Extract the [x, y] coordinate from the center of the cell holding the provided text.  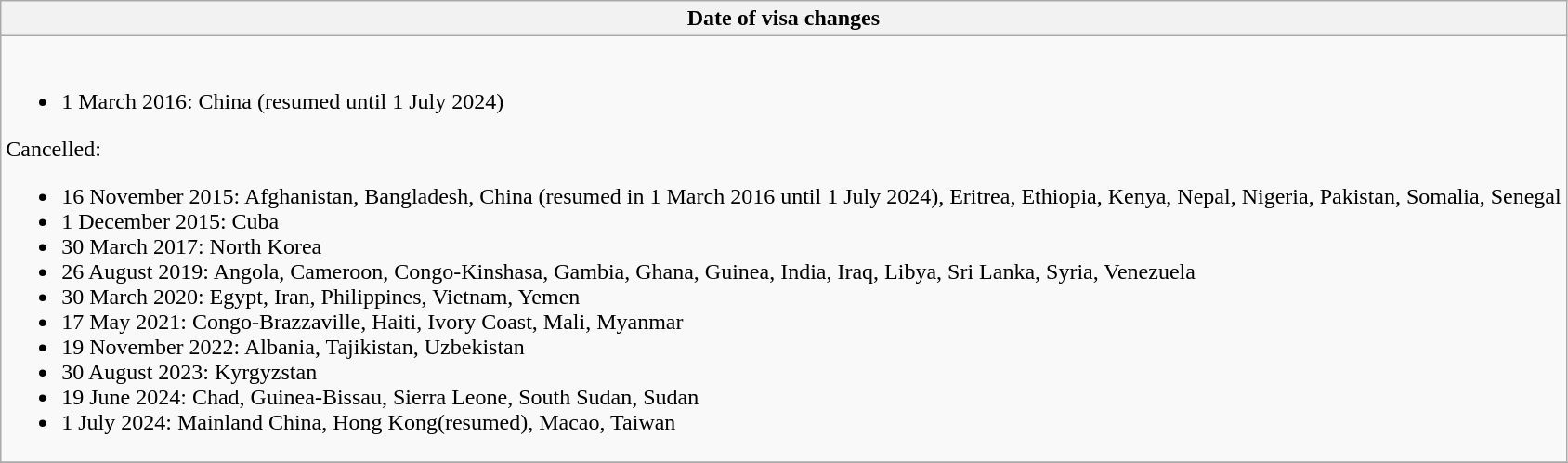
Date of visa changes [784, 19]
